Provide the (X, Y) coordinate of the cell's center where the given text is located.  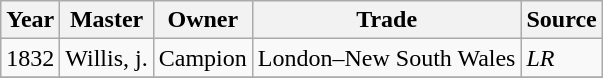
Owner (202, 20)
Master (106, 20)
Year (30, 20)
LR (562, 58)
Campion (202, 58)
Trade (386, 20)
Willis, j. (106, 58)
Source (562, 20)
London–New South Wales (386, 58)
1832 (30, 58)
